Search for the cell housing the specified text and yield its (x, y) center coordinate. 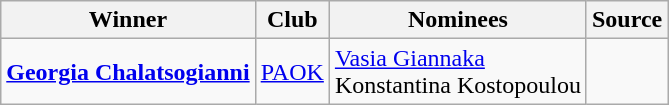
Vasia GiannakaKonstantina Kostopoulou (458, 72)
PAOK (292, 72)
Nominees (458, 20)
Club (292, 20)
Source (626, 20)
Georgia Chalatsogianni (128, 72)
Winner (128, 20)
